Return [x, y] of the center of cell containing provided text 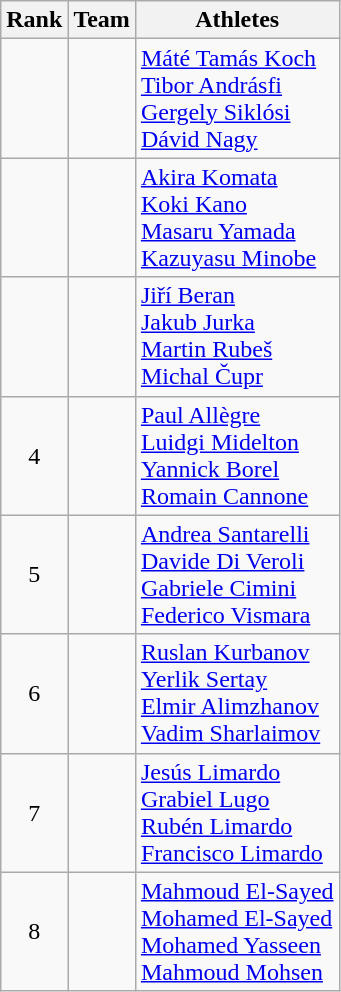
6 [34, 694]
Rank [34, 20]
7 [34, 812]
Akira KomataKoki KanoMasaru YamadaKazuyasu Minobe [237, 218]
Andrea SantarelliDavide Di VeroliGabriele CiminiFederico Vismara [237, 574]
Máté Tamás KochTibor AndrásfiGergely SiklósiDávid Nagy [237, 98]
Athletes [237, 20]
8 [34, 932]
Jesús LimardoGrabiel LugoRubén LimardoFrancisco Limardo [237, 812]
Mahmoud El-SayedMohamed El-SayedMohamed YasseenMahmoud Mohsen [237, 932]
5 [34, 574]
Ruslan KurbanovYerlik SertayElmir AlimzhanovVadim Sharlaimov [237, 694]
Team [102, 20]
Paul AllègreLuidgi MideltonYannick BorelRomain Cannone [237, 456]
Jiří BeranJakub JurkaMartin RubešMichal Čupr [237, 336]
4 [34, 456]
